Locate the cell with the specified text and output its (X, Y) center coordinate. 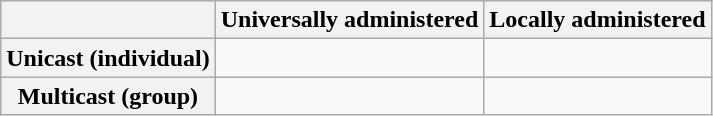
Unicast (individual) (108, 58)
Locally administered (598, 20)
Multicast (group) (108, 96)
Universally administered (350, 20)
